Locate the cell with the specified text and output its [X, Y] center coordinate. 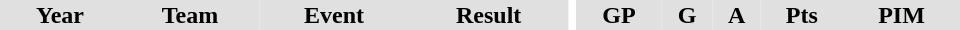
PIM [902, 15]
Event [334, 15]
A [737, 15]
Year [60, 15]
Pts [802, 15]
GP [619, 15]
G [688, 15]
Team [190, 15]
Result [488, 15]
